Provide the (X, Y) coordinate of the cell's center where the given text is located.  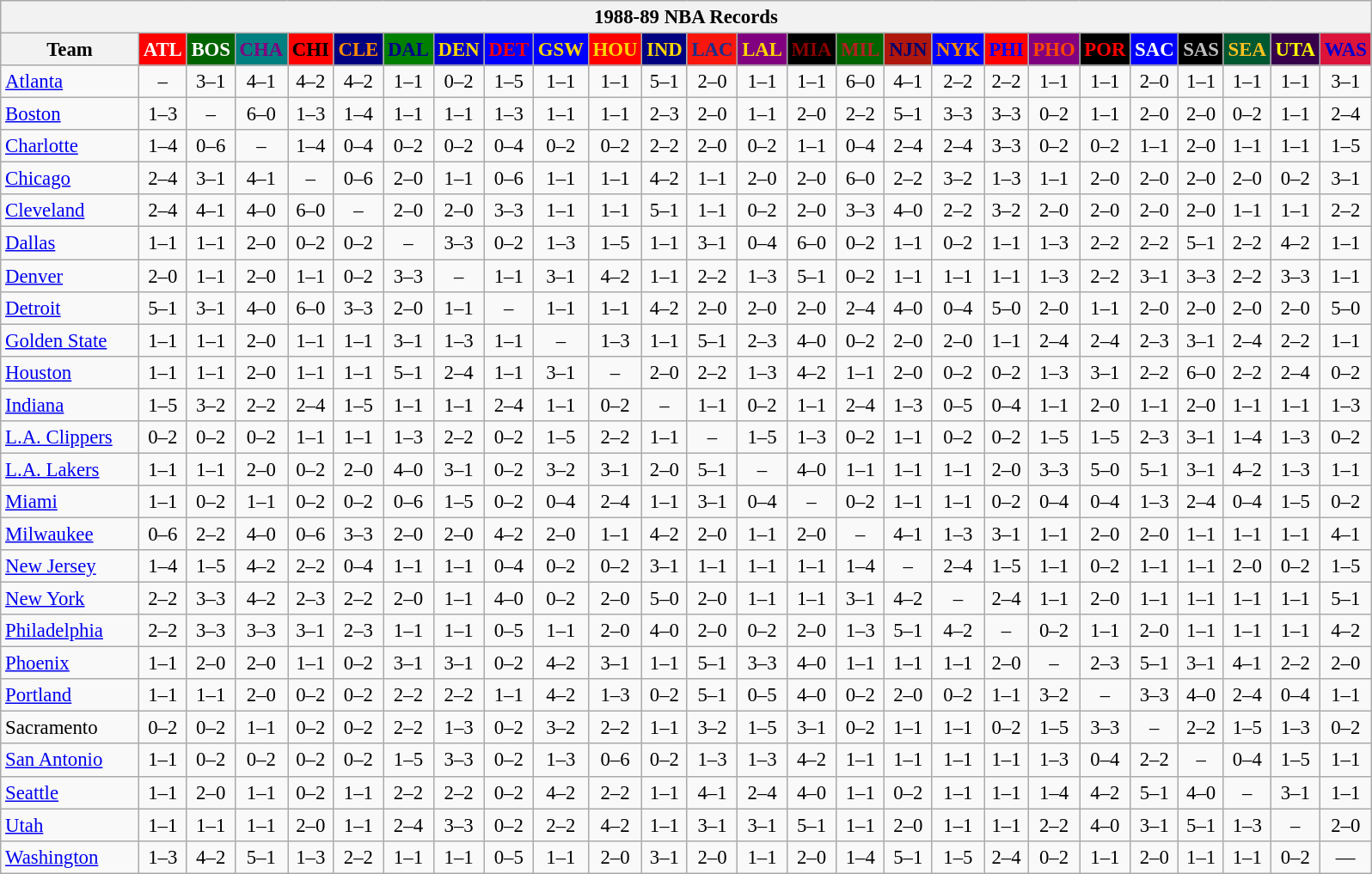
LAL (762, 50)
Houston (70, 372)
GSW (560, 50)
Cleveland (70, 211)
L.A. Clippers (70, 437)
DET (509, 50)
Sacramento (70, 728)
New Jersey (70, 566)
PHI (1006, 50)
BOS (211, 50)
L.A. Lakers (70, 469)
Golden State (70, 340)
Phoenix (70, 663)
DAL (409, 50)
PHO (1054, 50)
San Antonio (70, 761)
Charlotte (70, 146)
SAC (1155, 50)
WAS (1345, 50)
Boston (70, 114)
Team (70, 50)
MIL (861, 50)
Denver (70, 276)
DEN (459, 50)
Atlanta (70, 82)
Chicago (70, 179)
SAS (1201, 50)
Seattle (70, 792)
Milwaukee (70, 534)
CLE (358, 50)
Utah (70, 825)
CHA (261, 50)
IND (665, 50)
ATL (162, 50)
UTA (1295, 50)
Indiana (70, 405)
SEA (1246, 50)
Washington (70, 857)
Miami (70, 502)
POR (1106, 50)
MIA (812, 50)
NYK (958, 50)
Dallas (70, 243)
NJN (908, 50)
1988-89 NBA Records (686, 17)
New York (70, 599)
HOU (616, 50)
Detroit (70, 308)
Portland (70, 695)
— (1345, 857)
Philadelphia (70, 631)
CHI (310, 50)
LAC (712, 50)
